Determine the [X, Y] coordinate at the center of the cell enclosing the given text.  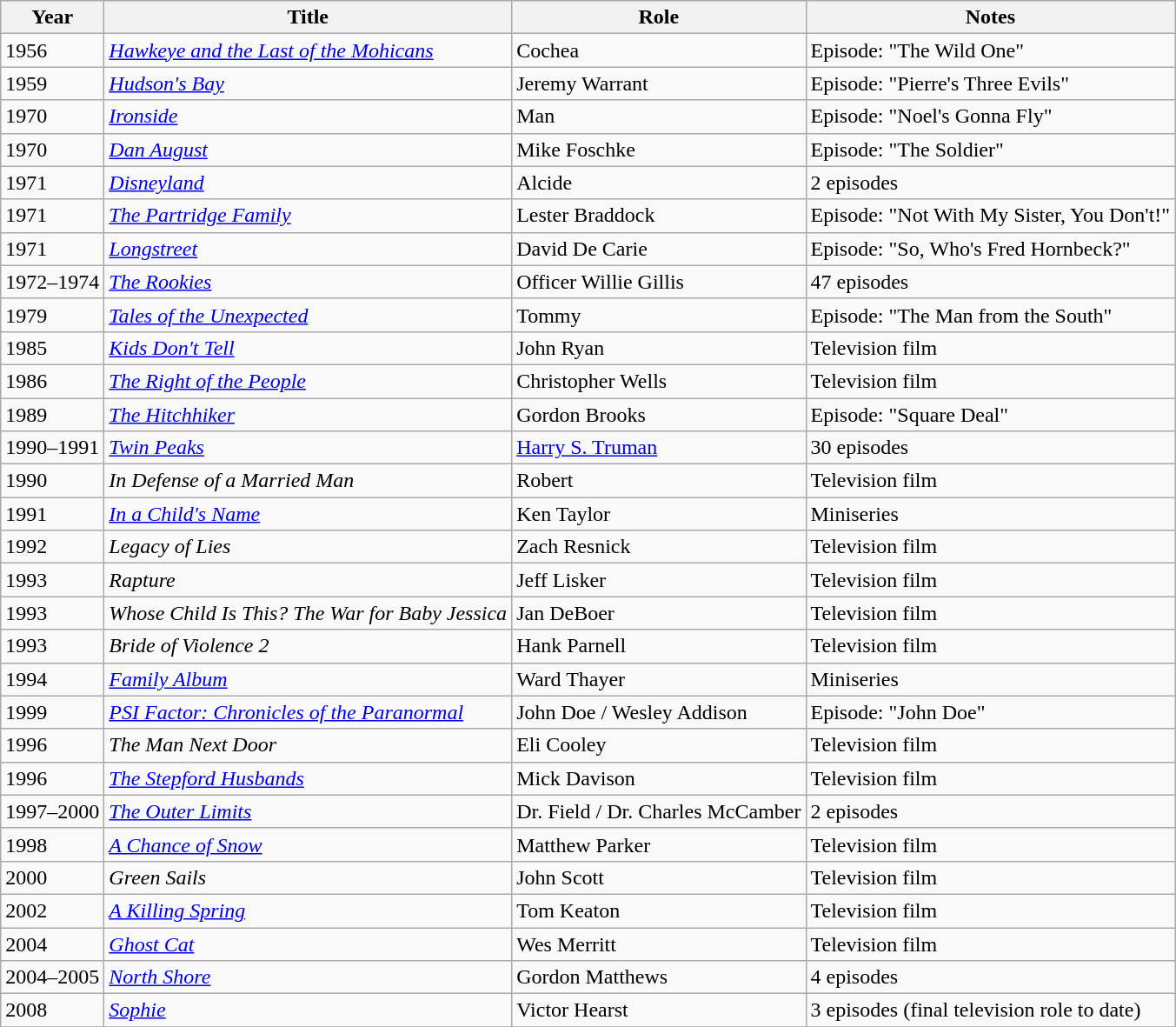
1997–2000 [52, 811]
The Man Next Door [308, 745]
John Scott [659, 877]
A Chance of Snow [308, 844]
Episode: "The Man from the South" [991, 315]
47 episodes [991, 282]
John Ryan [659, 348]
Gordon Brooks [659, 415]
Episode: "Noel's Gonna Fly" [991, 117]
Officer Willie Gillis [659, 282]
Jeff Lisker [659, 580]
Rapture [308, 580]
A Killing Spring [308, 910]
The Stepford Husbands [308, 778]
The Rookies [308, 282]
1979 [52, 315]
1956 [52, 50]
4 episodes [991, 977]
Cochea [659, 50]
Dr. Field / Dr. Charles McCamber [659, 811]
Mike Foschke [659, 150]
2004 [52, 944]
Episode: "Not With My Sister, You Don't!" [991, 216]
Jan DeBoer [659, 613]
1989 [52, 415]
Matthew Parker [659, 844]
The Right of the People [308, 381]
1986 [52, 381]
Title [308, 17]
In a Child's Name [308, 514]
Green Sails [308, 877]
Role [659, 17]
Kids Don't Tell [308, 348]
Legacy of Lies [308, 547]
Robert [659, 481]
Man [659, 117]
Disneyland [308, 183]
North Shore [308, 977]
Alcide [659, 183]
1998 [52, 844]
Christopher Wells [659, 381]
Episode: "So, Who's Fred Hornbeck?" [991, 249]
Eli Cooley [659, 745]
In Defense of a Married Man [308, 481]
John Doe / Wesley Addison [659, 712]
Sophie [308, 1010]
Hank Parnell [659, 646]
Family Album [308, 679]
Ironside [308, 117]
Wes Merritt [659, 944]
2008 [52, 1010]
Tommy [659, 315]
Episode: "Square Deal" [991, 415]
The Outer Limits [308, 811]
2004–2005 [52, 977]
1991 [52, 514]
30 episodes [991, 448]
2000 [52, 877]
1994 [52, 679]
Episode: "The Wild One" [991, 50]
3 episodes (final television role to date) [991, 1010]
Year [52, 17]
Ward Thayer [659, 679]
Tales of the Unexpected [308, 315]
Notes [991, 17]
Episode: "Pierre's Three Evils" [991, 83]
Gordon Matthews [659, 977]
1972–1974 [52, 282]
Lester Braddock [659, 216]
Harry S. Truman [659, 448]
PSI Factor: Chronicles of the Paranormal [308, 712]
Jeremy Warrant [659, 83]
Longstreet [308, 249]
1959 [52, 83]
Mick Davison [659, 778]
Zach Resnick [659, 547]
Bride of Violence 2 [308, 646]
Victor Hearst [659, 1010]
The Partridge Family [308, 216]
Dan August [308, 150]
1990–1991 [52, 448]
Tom Keaton [659, 910]
2002 [52, 910]
Episode: "The Soldier" [991, 150]
David De Carie [659, 249]
1990 [52, 481]
Hawkeye and the Last of the Mohicans [308, 50]
1985 [52, 348]
Twin Peaks [308, 448]
Whose Child Is This? The War for Baby Jessica [308, 613]
1999 [52, 712]
Episode: "John Doe" [991, 712]
Hudson's Bay [308, 83]
1992 [52, 547]
Ken Taylor [659, 514]
The Hitchhiker [308, 415]
Ghost Cat [308, 944]
